Determine the [x, y] coordinate at the center of the cell enclosing the given text.  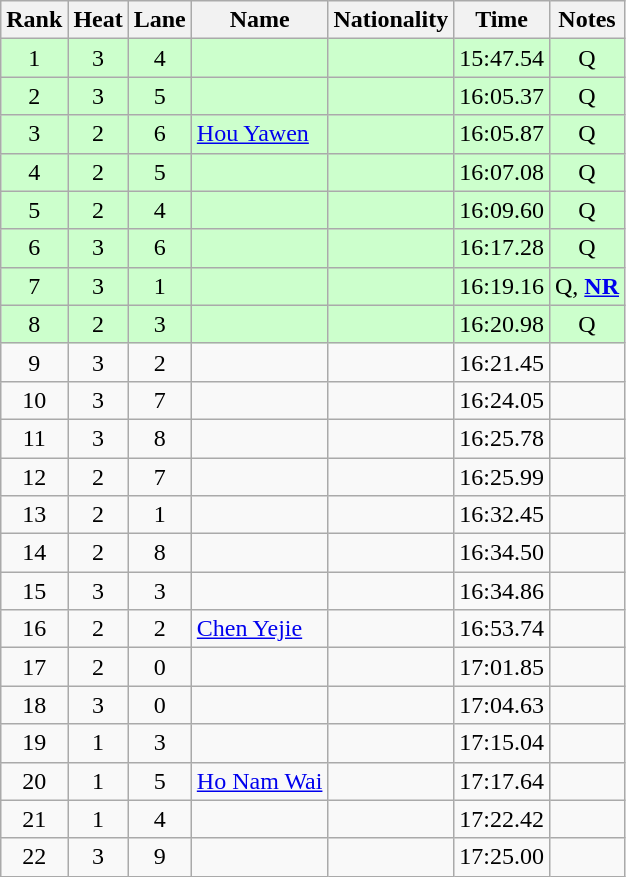
17:17.64 [502, 781]
Hou Yawen [260, 134]
16:34.86 [502, 591]
17:25.00 [502, 857]
Name [260, 20]
11 [34, 438]
13 [34, 515]
16:17.28 [502, 248]
12 [34, 477]
17:22.42 [502, 819]
16:05.87 [502, 134]
Nationality [391, 20]
17:04.63 [502, 705]
Rank [34, 20]
21 [34, 819]
16 [34, 629]
17:01.85 [502, 667]
Q, NR [586, 286]
10 [34, 400]
Ho Nam Wai [260, 781]
Lane [160, 20]
Notes [586, 20]
16:19.16 [502, 286]
16:07.08 [502, 172]
22 [34, 857]
17 [34, 667]
15:47.54 [502, 58]
15 [34, 591]
16:34.50 [502, 553]
16:21.45 [502, 362]
Heat [98, 20]
17:15.04 [502, 743]
18 [34, 705]
16:09.60 [502, 210]
19 [34, 743]
16:25.99 [502, 477]
20 [34, 781]
Time [502, 20]
16:25.78 [502, 438]
16:24.05 [502, 400]
16:20.98 [502, 324]
Chen Yejie [260, 629]
14 [34, 553]
16:32.45 [502, 515]
16:05.37 [502, 96]
16:53.74 [502, 629]
